Output the [X, Y] coordinate of the center of the cell containing the given text.  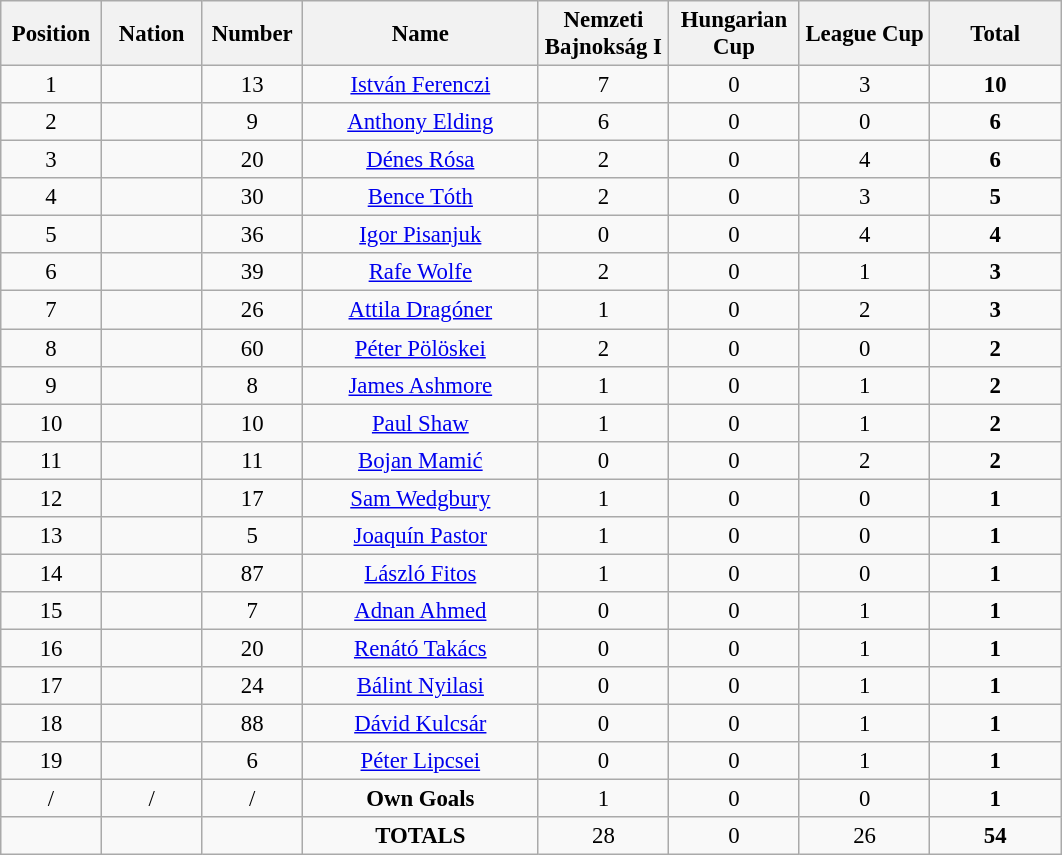
12 [52, 498]
Nemzeti Bajnokság I [604, 34]
Bálint Nyilasi [421, 686]
24 [252, 686]
Bojan Mamić [421, 460]
60 [252, 348]
88 [252, 724]
TOTALS [421, 836]
Nation [152, 34]
István Ferenczi [421, 85]
Anthony Elding [421, 122]
Dénes Rósa [421, 160]
39 [252, 273]
Bence Tóth [421, 197]
30 [252, 197]
League Cup [864, 34]
Joaquín Pastor [421, 536]
Péter Lipcsei [421, 761]
Name [421, 34]
Hungarian Cup [734, 34]
Number [252, 34]
Total [996, 34]
19 [52, 761]
Péter Pölöskei [421, 348]
Attila Dragóner [421, 310]
James Ashmore [421, 385]
Rafe Wolfe [421, 273]
28 [604, 836]
36 [252, 235]
Adnan Ahmed [421, 611]
Sam Wedgbury [421, 498]
15 [52, 611]
14 [52, 573]
54 [996, 836]
Renátó Takács [421, 648]
16 [52, 648]
Paul Shaw [421, 423]
Dávid Kulcsár [421, 724]
Position [52, 34]
Own Goals [421, 799]
18 [52, 724]
87 [252, 573]
Igor Pisanjuk [421, 235]
László Fitos [421, 573]
